Identify which cell holds the provided text, then report its [X, Y] central coordinate. 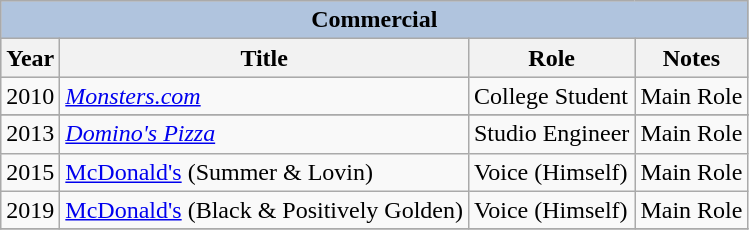
Year [30, 58]
2013 [30, 134]
Title [264, 58]
McDonald's (Summer & Lovin) [264, 172]
Role [551, 58]
Studio Engineer [551, 134]
Notes [692, 58]
College Student [551, 96]
McDonald's (Black & Positively Golden) [264, 210]
2010 [30, 96]
Monsters.com [264, 96]
Commercial [374, 20]
2015 [30, 172]
Domino's Pizza [264, 134]
2019 [30, 210]
